Scan for the cell matching the given text and deliver its [X, Y] coordinate at center. 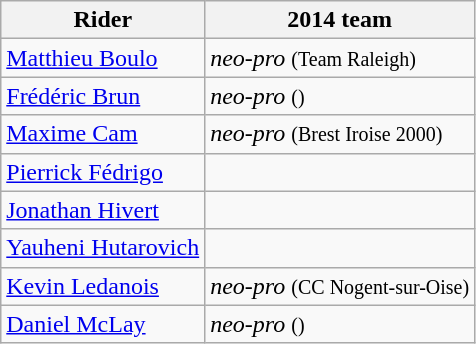
2014 team [340, 20]
Maxime Cam [103, 134]
Daniel McLay [103, 324]
Pierrick Fédrigo [103, 172]
neo-pro (Team Raleigh) [340, 58]
Rider [103, 20]
Yauheni Hutarovich [103, 248]
Matthieu Boulo [103, 58]
neo-pro (CC Nogent-sur-Oise) [340, 286]
neo-pro (Brest Iroise 2000) [340, 134]
Kevin Ledanois [103, 286]
Jonathan Hivert [103, 210]
Frédéric Brun [103, 96]
